From the cell containing the given text, extract its center point as [X, Y] coordinate. 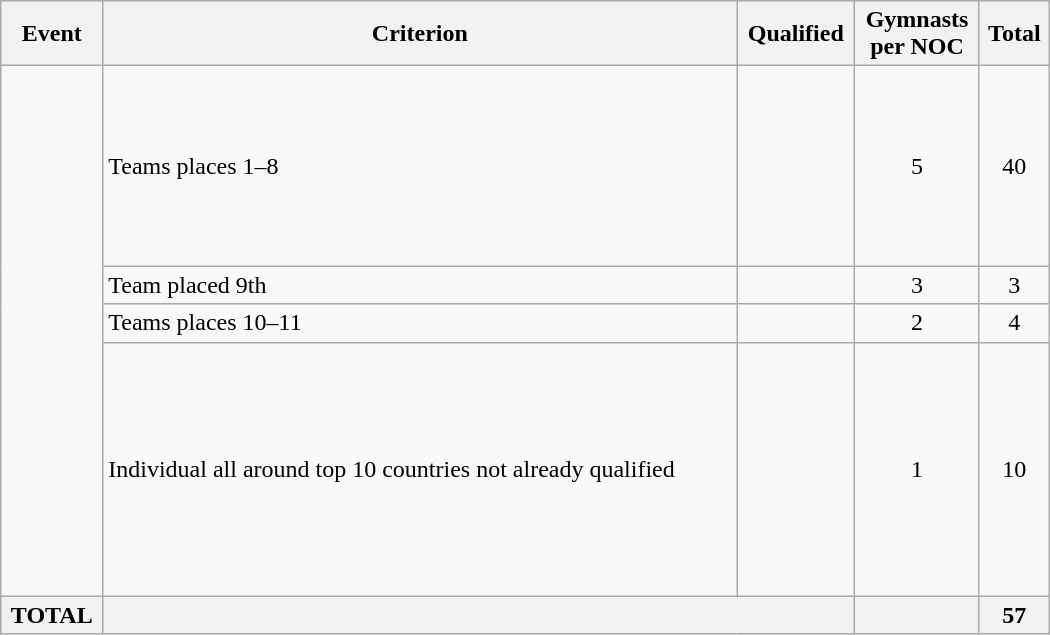
Total [1014, 34]
10 [1014, 469]
Teams places 10–11 [420, 323]
Qualified [796, 34]
Individual all around top 10 countries not already qualified [420, 469]
Event [52, 34]
Team placed 9th [420, 285]
40 [1014, 166]
4 [1014, 323]
5 [918, 166]
TOTAL [52, 615]
Gymnasts per NOC [918, 34]
57 [1014, 615]
Teams places 1–8 [420, 166]
1 [918, 469]
Criterion [420, 34]
2 [918, 323]
